Locate the cell with the specified text and output its (X, Y) center coordinate. 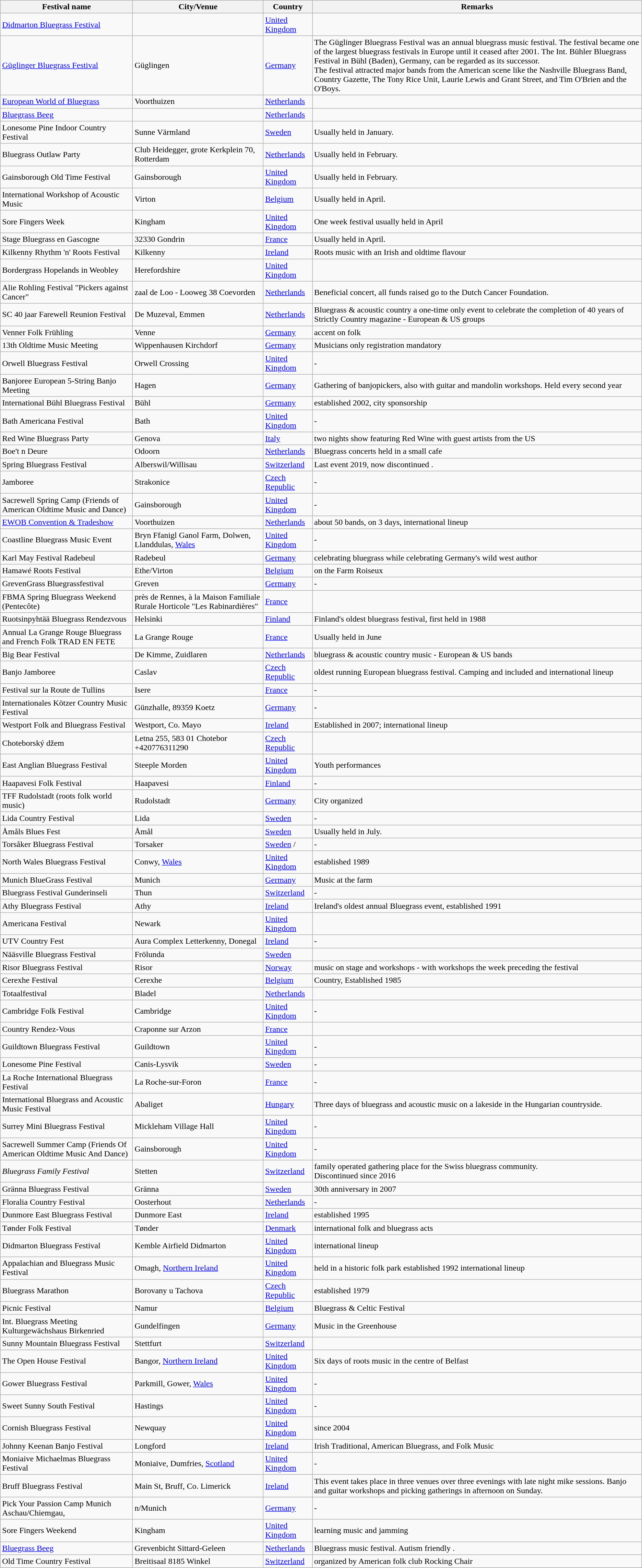
Gower Bluegrass Festival (67, 1383)
established 2002, city sponsorship (477, 403)
Frölunda (198, 954)
City organized (477, 801)
organized by American folk club Rocking Chair (477, 1561)
Guildtown (198, 1046)
Bluegrass Outlaw Party (67, 154)
Country, Established 1985 (477, 980)
Letna 255, 583 01 Chotebor +420776311290 (198, 743)
Sunny Mountain Bluegrass Festival (67, 1343)
Americana Festival (67, 923)
held in a historic folk park established 1992 international lineup (477, 1268)
Bluegrass Family Festival (67, 1171)
GrevenGrass Bluegrassfestival (67, 584)
Conwy, Wales (198, 862)
Red Wine Bluegrass Party (67, 438)
celebrating bluegrass while celebrating Germany's wild west author (477, 557)
Cerexhe (198, 980)
Country (288, 7)
Stage Bluegrass en Gascogne (67, 239)
Tønder Folk Festival (67, 1228)
Hamawé Roots Festival (67, 571)
Bryn Ffanigl Ganol Farm, Dolwen, Llanddulas, Wales (198, 540)
Bluegrass Marathon (67, 1290)
Lida Country Festival (67, 818)
international lineup (477, 1246)
Thun (198, 893)
Italy (288, 438)
Sacrewell Spring Camp (Friends of American Oldtime Music and Dance) (67, 504)
Orwell Bluegrass Festival (67, 363)
Güglingen (198, 65)
Int. Bluegrass Meeting Kulturgewächshaus Birkenried (67, 1325)
Bluegrass Festival Gunderinseli (67, 893)
Usually held in July. (477, 831)
Haapavesi (198, 783)
EWOB Convention & Tradeshow (67, 522)
Kilkenny (198, 252)
Grevenbicht Sittard-Geleen (198, 1548)
Bordergrass Hopelands in Weobley (67, 270)
Karl May Festival Radebeul (67, 557)
Floralia Country Festival (67, 1202)
Gränna (198, 1189)
Bluegrass & acoustic country a one-time only event to celebrate the completion of 40 years of Strictly Country magazine - European & US groups (477, 315)
established 1989 (477, 862)
Herefordshire (198, 270)
Aura Complex Letterkenny, Donegal (198, 941)
Hungary (288, 1105)
oldest running European bluegrass festival. Camping and included and international lineup (477, 672)
Banjo Jamboree (67, 672)
Irish Traditional, American Bluegrass, and Folk Music (477, 1446)
13th Oldtime Music Meeting (67, 345)
SC 40 jaar Farewell Reunion Festival (67, 315)
Boe't n Deure (67, 451)
Rudolstadt (198, 801)
two nights show featuring Red Wine with guest artists from the US (477, 438)
Caslav (198, 672)
Festival name (67, 7)
Athy (198, 906)
Nääsville Bluegrass Festival (67, 954)
Totaalfestival (67, 993)
accent on folk (477, 332)
Old Time Country Festival (67, 1561)
Stettfurt (198, 1343)
Longford (198, 1446)
Gathering of banjopickers, also with guitar and mandolin workshops. Held every second year (477, 386)
learning music and jamming (477, 1531)
Torsåker Bluegrass Festival (67, 845)
Usually held in June (477, 637)
Oosterhout (198, 1202)
Country Rendez-Vous (67, 1029)
Spring Bluegrass Festival (67, 464)
Breitisaal 8185 Winkel (198, 1561)
Bruff Bluegrass Festival (67, 1486)
Canis-Lysvik (198, 1064)
Cambridge Folk Festival (67, 1011)
Coastline Bluegrass Music Event (67, 540)
Bühl (198, 403)
Venne (198, 332)
Åmåls Blues Fest (67, 831)
Usually held in January. (477, 132)
Åmål (198, 831)
family operated gathering place for the Swiss bluegrass community.Discontinued since 2016 (477, 1171)
Günzhalle, 89359 Koetz (198, 707)
Picnic Festival (67, 1308)
La Roche International Bluegrass Festival (67, 1082)
Ruotsinpyhtää Bluegrass Rendezvous (67, 619)
Virton (198, 199)
Youth performances (477, 765)
32330 Gondrin (198, 239)
Wippenhausen Kirchdorf (198, 345)
Bath Americana Festival (67, 421)
Cerexhe Festival (67, 980)
International Bluegrass and Acoustic Music Festival (67, 1105)
Bangor, Northern Ireland (198, 1361)
Established in 2007; international lineup (477, 725)
Ethe/Virton (198, 571)
UTV Country Fest (67, 941)
international folk and bluegrass acts (477, 1228)
Surrey Mini Bluegrass Festival (67, 1127)
n/Munich (198, 1508)
Kilkenny Rhythm 'n' Roots Festival (67, 252)
Lonesome Pine Indoor Country Festival (67, 132)
Sunne Värmland (198, 132)
Alberswil/Willisau (198, 464)
Namur (198, 1308)
Moniaive, Dumfries, Scotland (198, 1463)
Torsaker (198, 845)
since 2004 (477, 1428)
Remarks (477, 7)
Helsinki (198, 619)
Gränna Bluegrass Festival (67, 1189)
Risor Bluegrass Festival (67, 967)
Bluegrass music festival. Autism friendly . (477, 1548)
Kemble Airfield Didmarton (198, 1246)
près de Rennes, à la Maison Familiale Rurale Horticole "Les Rabinardières" (198, 602)
FBMA Spring Bluegrass Weekend (Pentecôte) (67, 602)
Radebeul (198, 557)
Westport Folk and Bluegrass Festival (67, 725)
Musicians only registration mandatory (477, 345)
Steeple Morden (198, 765)
Guildtown Bluegrass Festival (67, 1046)
Newquay (198, 1428)
Dunmore East (198, 1215)
Stetten (198, 1171)
De Muzeval, Emmen (198, 315)
Pick Your Passion Camp Munich Aschau/Chiemgau, (67, 1508)
Craponne sur Arzon (198, 1029)
Appalachian and Bluegrass Music Festival (67, 1268)
Munich (198, 880)
Haapavesi Folk Festival (67, 783)
30th anniversary in 2007 (477, 1189)
La Grange Rouge (198, 637)
Strakonice (198, 482)
Gainsborough Old Time Festival (67, 177)
Choteborský džem (67, 743)
Annual La Grange Rouge Bluegrass and French Folk TRAD EN FETE (67, 637)
Munich BlueGrass Festival (67, 880)
Westport, Co. Mayo (198, 725)
Genova (198, 438)
on the Farm Roiseux (477, 571)
Main St, Bruff, Co. Limerick (198, 1486)
One week festival usually held in April (477, 222)
Tønder (198, 1228)
Cambridge (198, 1011)
Three days of bluegrass and acoustic music on a lakeside in the Hungarian countryside. (477, 1105)
Johnny Keenan Banjo Festival (67, 1446)
Festival sur la Route de Tullins (67, 690)
Isere (198, 690)
Orwell Crossing (198, 363)
Omagh, Northern Ireland (198, 1268)
Athy Bluegrass Festival (67, 906)
City/Venue (198, 7)
established 1995 (477, 1215)
North Wales Bluegrass Festival (67, 862)
zaal de Loo - Looweg 38 Coevorden (198, 292)
Finland's oldest bluegrass festival, first held in 1988 (477, 619)
European World of Bluegrass (67, 102)
Sacrewell Summer Camp (Friends Of American Oldtime Music And Dance) (67, 1149)
Alie Rohling Festival "Pickers against Cancer" (67, 292)
Sweet Sunny South Festival (67, 1406)
Bladel (198, 993)
music on stage and workshops - with workshops the week preceding the festival (477, 967)
International Bühl Bluegrass Festival (67, 403)
Club Heidegger, grote Kerkplein 70, Rotterdam (198, 154)
about 50 bands, on 3 days, international lineup (477, 522)
Banjoree European 5-String Banjo Meeting (67, 386)
Roots music with an Irish and oldtime flavour (477, 252)
Hastings (198, 1406)
Moniaive Michaelmas Bluegrass Festival (67, 1463)
Last event 2019, now discontinued . (477, 464)
Risor (198, 967)
East Anglian Bluegrass Festival (67, 765)
Borovany u Tachova (198, 1290)
Denmark (288, 1228)
Abaliget (198, 1105)
Music in the Greenhouse (477, 1325)
Hagen (198, 386)
TFF Rudolstadt (roots folk world music) (67, 801)
Sweden / (288, 845)
Sore Fingers Weekend (67, 1531)
Mickleham Village Hall (198, 1127)
Big Bear Festival (67, 655)
Beneficial concert, all funds raised go to the Dutch Cancer Foundation. (477, 292)
bluegrass & acoustic country music - European & US bands (477, 655)
Cornish Bluegrass Festival (67, 1428)
Venner Folk Frühling (67, 332)
Parkmill, Gower, Wales (198, 1383)
Gundelfingen (198, 1325)
Bluegrass & Celtic Festival (477, 1308)
Ireland's oldest annual Bluegrass event, established 1991 (477, 906)
established 1979 (477, 1290)
La Roche-sur-Foron (198, 1082)
Music at the farm (477, 880)
Bluegrass concerts held in a small cafe (477, 451)
The Open House Festival (67, 1361)
Bath (198, 421)
Lida (198, 818)
Lonesome Pine Festival (67, 1064)
Greven (198, 584)
Six days of roots music in the centre of Belfast (477, 1361)
Jamboree (67, 482)
Internationales Kötzer Country Music Festival (67, 707)
Dunmore East Bluegrass Festival (67, 1215)
Odoorn (198, 451)
Newark (198, 923)
International Workshop of Acoustic Music (67, 199)
Güglinger Bluegrass Festival (67, 65)
De Kimme, Zuidlaren (198, 655)
Sore Fingers Week (67, 222)
Norway (288, 967)
